Identify which cell holds the provided text, then report its (X, Y) central coordinate. 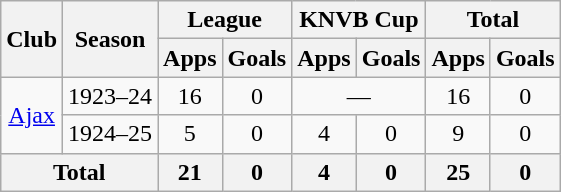
25 (458, 172)
1924–25 (110, 134)
Season (110, 39)
9 (458, 134)
Ajax (32, 115)
KNVB Cup (359, 20)
5 (190, 134)
League (225, 20)
— (359, 96)
21 (190, 172)
1923–24 (110, 96)
Club (32, 39)
